Identify which cell holds the provided text, then report its (x, y) central coordinate. 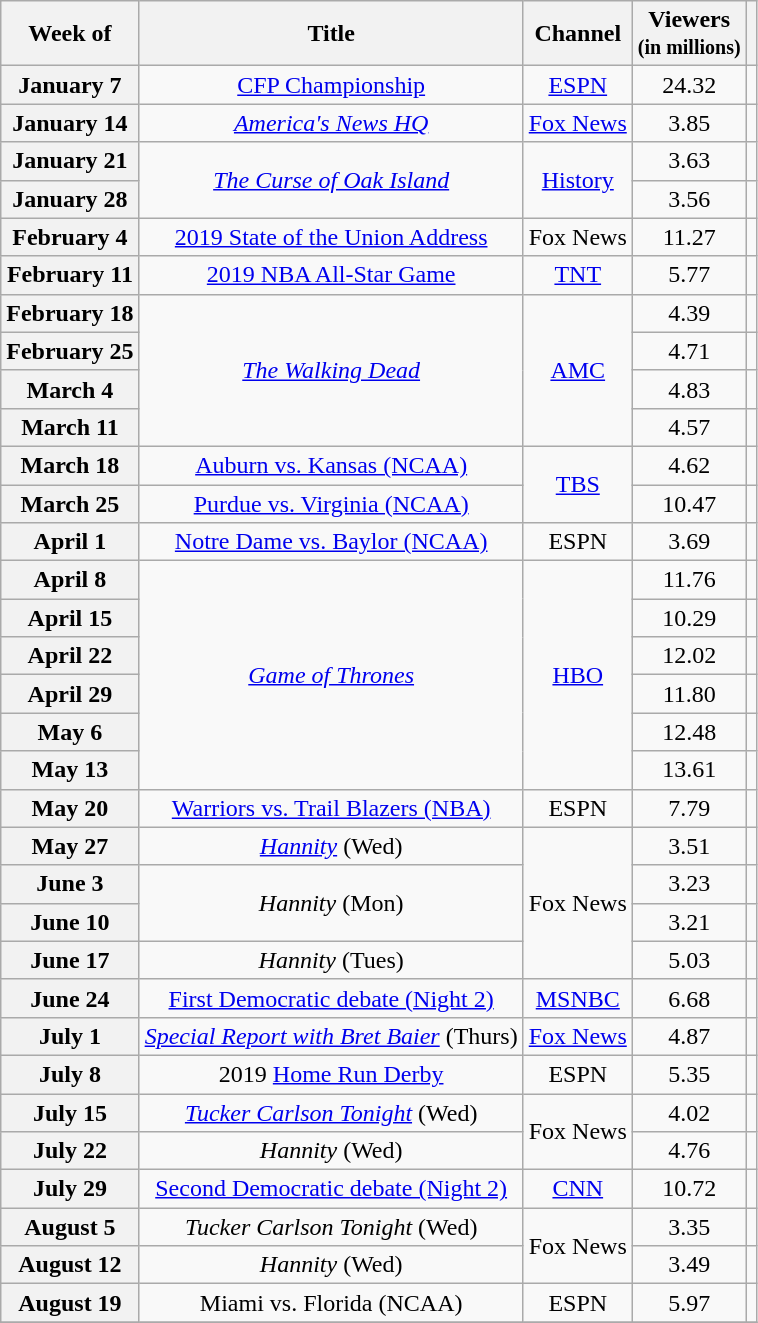
January 7 (70, 85)
August 12 (70, 1265)
7.79 (689, 808)
April 22 (70, 656)
Warriors vs. Trail Blazers (NBA) (331, 808)
Hannity (Tues) (331, 960)
February 25 (70, 351)
2019 NBA All-Star Game (331, 275)
Auburn vs. Kansas (NCAA) (331, 465)
May 27 (70, 846)
4.02 (689, 1113)
January 14 (70, 123)
April 29 (70, 694)
Week of (70, 34)
MSNBC (578, 998)
5.97 (689, 1303)
July 8 (70, 1074)
5.35 (689, 1074)
March 11 (70, 427)
Channel (578, 34)
3.51 (689, 846)
April 15 (70, 618)
June 24 (70, 998)
Title (331, 34)
Special Report with Bret Baier (Thurs) (331, 1036)
March 18 (70, 465)
History (578, 180)
April 8 (70, 580)
3.69 (689, 542)
3.21 (689, 922)
4.87 (689, 1036)
Hannity (Mon) (331, 903)
TBS (578, 484)
3.63 (689, 161)
Game of Thrones (331, 675)
July 15 (70, 1113)
4.39 (689, 313)
July 1 (70, 1036)
Purdue vs. Virginia (NCAA) (331, 503)
April 1 (70, 542)
4.83 (689, 389)
5.77 (689, 275)
March 25 (70, 503)
Second Democratic debate (Night 2) (331, 1189)
February 18 (70, 313)
12.48 (689, 732)
August 19 (70, 1303)
Miami vs. Florida (NCAA) (331, 1303)
CNN (578, 1189)
March 4 (70, 389)
3.35 (689, 1227)
January 28 (70, 199)
4.76 (689, 1151)
The Curse of Oak Island (331, 180)
HBO (578, 675)
May 13 (70, 770)
July 22 (70, 1151)
4.62 (689, 465)
6.68 (689, 998)
13.61 (689, 770)
AMC (578, 370)
June 17 (70, 960)
11.76 (689, 580)
11.27 (689, 237)
2019 Home Run Derby (331, 1074)
Viewers(in millions) (689, 34)
3.49 (689, 1265)
May 6 (70, 732)
CFP Championship (331, 85)
5.03 (689, 960)
The Walking Dead (331, 370)
February 4 (70, 237)
July 29 (70, 1189)
January 21 (70, 161)
12.02 (689, 656)
3.23 (689, 884)
June 10 (70, 922)
4.57 (689, 427)
10.29 (689, 618)
4.71 (689, 351)
June 3 (70, 884)
2019 State of the Union Address (331, 237)
11.80 (689, 694)
America's News HQ (331, 123)
3.85 (689, 123)
Notre Dame vs. Baylor (NCAA) (331, 542)
24.32 (689, 85)
10.47 (689, 503)
First Democratic debate (Night 2) (331, 998)
August 5 (70, 1227)
10.72 (689, 1189)
TNT (578, 275)
3.56 (689, 199)
May 20 (70, 808)
February 11 (70, 275)
